For the text-containing cell, return its midpoint in [x, y] coordinate format. 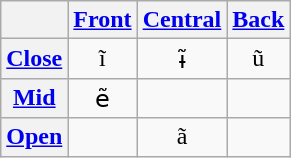
Close [34, 59]
Central [182, 20]
Back [258, 20]
ũ [258, 59]
Mid [34, 98]
ĩ [102, 59]
Front [102, 20]
Open [34, 137]
ɨ̃ [182, 59]
ã [182, 137]
ẽ [102, 98]
